Return the (X, Y) coordinate for the center point of the cell that contains the specified text.  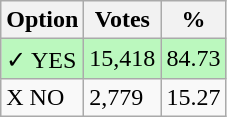
% (194, 20)
15.27 (194, 97)
15,418 (122, 59)
2,779 (122, 97)
X NO (42, 97)
✓ YES (42, 59)
Option (42, 20)
84.73 (194, 59)
Votes (122, 20)
